Detect which cell encompasses the target text, then output its [x, y] center coordinate. 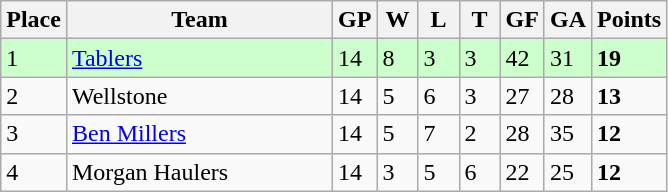
GA [568, 20]
GP [355, 20]
Morgan Haulers [199, 172]
L [438, 20]
4 [34, 172]
8 [398, 58]
Ben Millers [199, 134]
Tablers [199, 58]
31 [568, 58]
7 [438, 134]
W [398, 20]
19 [630, 58]
GF [522, 20]
35 [568, 134]
22 [522, 172]
Place [34, 20]
Points [630, 20]
Wellstone [199, 96]
Team [199, 20]
T [480, 20]
25 [568, 172]
13 [630, 96]
1 [34, 58]
42 [522, 58]
27 [522, 96]
